For the text-containing cell, return its midpoint in [x, y] coordinate format. 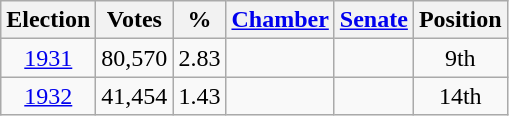
Chamber [280, 20]
1.43 [200, 96]
% [200, 20]
Votes [134, 20]
41,454 [134, 96]
80,570 [134, 58]
9th [460, 58]
1932 [48, 96]
2.83 [200, 58]
14th [460, 96]
Election [48, 20]
Position [460, 20]
Senate [374, 20]
1931 [48, 58]
